Scan for the cell matching the given text and deliver its (x, y) coordinate at center. 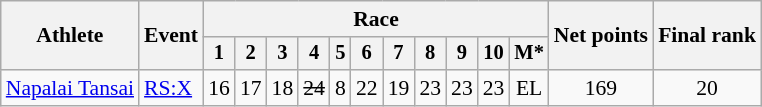
Event (171, 36)
22 (367, 88)
9 (462, 54)
RS:X (171, 88)
M* (528, 54)
4 (314, 54)
17 (251, 88)
169 (601, 88)
24 (314, 88)
Net points (601, 36)
16 (219, 88)
Race (376, 19)
Napalai Tansai (70, 88)
Final rank (707, 36)
20 (707, 88)
10 (494, 54)
19 (399, 88)
7 (399, 54)
3 (283, 54)
5 (340, 54)
Athlete (70, 36)
1 (219, 54)
18 (283, 88)
EL (528, 88)
6 (367, 54)
2 (251, 54)
